Return the (x, y) coordinate for the center point of the cell that contains the specified text.  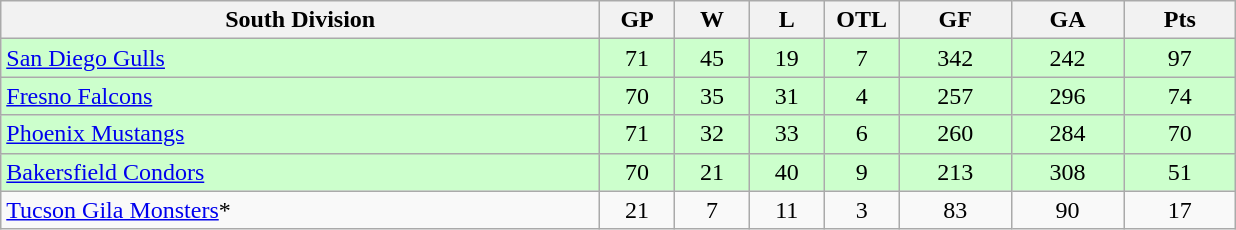
296 (1067, 96)
51 (1180, 172)
GP (638, 20)
Bakersfield Condors (300, 172)
97 (1180, 58)
33 (786, 134)
17 (1180, 210)
Phoenix Mustangs (300, 134)
11 (786, 210)
GF (955, 20)
213 (955, 172)
San Diego Gulls (300, 58)
308 (1067, 172)
83 (955, 210)
45 (712, 58)
242 (1067, 58)
257 (955, 96)
35 (712, 96)
6 (862, 134)
W (712, 20)
GA (1067, 20)
Fresno Falcons (300, 96)
342 (955, 58)
3 (862, 210)
9 (862, 172)
4 (862, 96)
74 (1180, 96)
Pts (1180, 20)
South Division (300, 20)
L (786, 20)
284 (1067, 134)
90 (1067, 210)
Tucson Gila Monsters* (300, 210)
32 (712, 134)
31 (786, 96)
260 (955, 134)
OTL (862, 20)
40 (786, 172)
19 (786, 58)
